Pinpoint the cell where the given text exists, returning its [X, Y] midpoint coordinate. 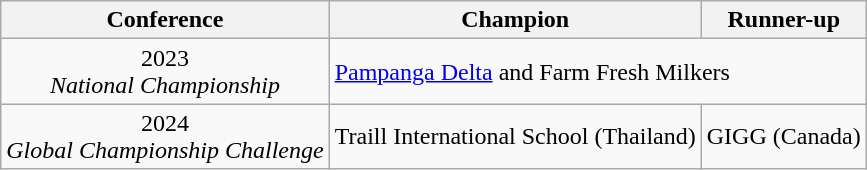
2023 National Championship [165, 72]
Runner-up [784, 20]
2024 Global Championship Challenge [165, 136]
Traill International School (Thailand) [515, 136]
GIGG (Canada) [784, 136]
Champion [515, 20]
Conference [165, 20]
Pampanga Delta and Farm Fresh Milkers [598, 72]
